For the text-containing cell, return its midpoint in [X, Y] coordinate format. 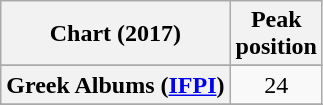
24 [276, 85]
Peakposition [276, 34]
Chart (2017) [116, 34]
Greek Albums (IFPI) [116, 85]
